From the cell containing the given text, extract its center point as (x, y) coordinate. 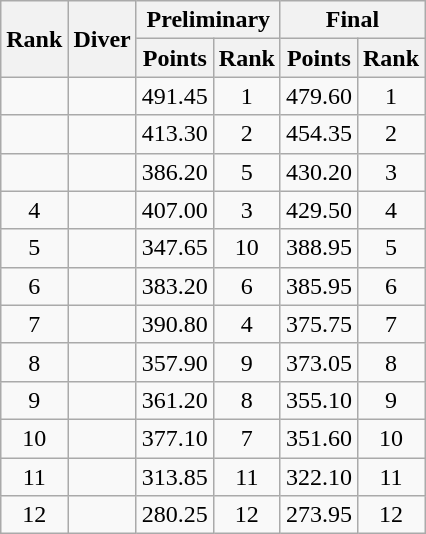
413.30 (174, 134)
Preliminary (208, 20)
375.75 (318, 324)
388.95 (318, 248)
407.00 (174, 210)
Final (352, 20)
373.05 (318, 362)
361.20 (174, 400)
390.80 (174, 324)
430.20 (318, 172)
383.20 (174, 286)
479.60 (318, 96)
429.50 (318, 210)
Diver (102, 39)
377.10 (174, 438)
454.35 (318, 134)
322.10 (318, 477)
347.65 (174, 248)
491.45 (174, 96)
355.10 (318, 400)
280.25 (174, 515)
273.95 (318, 515)
357.90 (174, 362)
386.20 (174, 172)
313.85 (174, 477)
351.60 (318, 438)
385.95 (318, 286)
